Return the (X, Y) coordinate for the center point of the cell that contains the specified text.  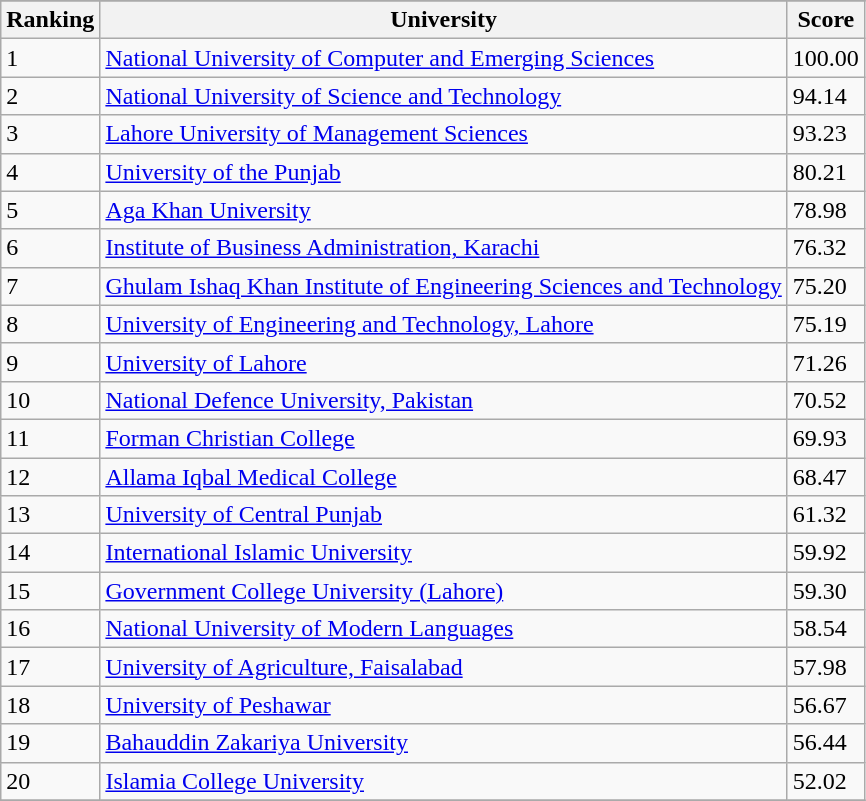
Aga Khan University (444, 210)
University of Peshawar (444, 705)
16 (50, 629)
4 (50, 172)
15 (50, 591)
12 (50, 477)
Bahauddin Zakariya University (444, 743)
13 (50, 515)
8 (50, 324)
57.98 (826, 667)
National University of Science and Technology (444, 96)
University of Agriculture, Faisalabad (444, 667)
5 (50, 210)
Government College University (Lahore) (444, 591)
Islamia College University (444, 781)
61.32 (826, 515)
76.32 (826, 248)
59.92 (826, 553)
70.52 (826, 400)
56.67 (826, 705)
9 (50, 362)
100.00 (826, 58)
68.47 (826, 477)
6 (50, 248)
93.23 (826, 134)
University of the Punjab (444, 172)
75.19 (826, 324)
3 (50, 134)
75.20 (826, 286)
Forman Christian College (444, 438)
59.30 (826, 591)
National University of Modern Languages (444, 629)
80.21 (826, 172)
11 (50, 438)
69.93 (826, 438)
University of Engineering and Technology, Lahore (444, 324)
National University of Computer and Emerging Sciences (444, 58)
19 (50, 743)
Ranking (50, 20)
2 (50, 96)
Ghulam Ishaq Khan Institute of Engineering Sciences and Technology (444, 286)
Score (826, 20)
Lahore University of Management Sciences (444, 134)
1 (50, 58)
14 (50, 553)
10 (50, 400)
71.26 (826, 362)
Allama Iqbal Medical College (444, 477)
17 (50, 667)
18 (50, 705)
University (444, 20)
58.54 (826, 629)
56.44 (826, 743)
National Defence University, Pakistan (444, 400)
University of Lahore (444, 362)
International Islamic University (444, 553)
Institute of Business Administration, Karachi (444, 248)
52.02 (826, 781)
94.14 (826, 96)
20 (50, 781)
7 (50, 286)
University of Central Punjab (444, 515)
78.98 (826, 210)
